For the text-containing cell, return its midpoint in (X, Y) coordinate format. 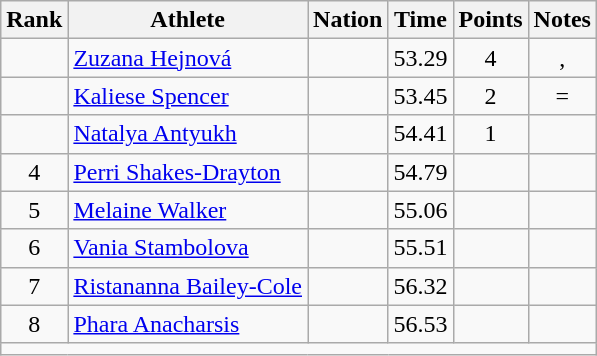
Perri Shakes-Drayton (188, 172)
Kaliese Spencer (188, 96)
= (562, 96)
53.29 (420, 58)
56.53 (420, 324)
Zuzana Hejnová (188, 58)
Ristananna Bailey-Cole (188, 286)
55.06 (420, 210)
Melaine Walker (188, 210)
8 (34, 324)
Athlete (188, 20)
1 (490, 134)
5 (34, 210)
Time (420, 20)
7 (34, 286)
54.79 (420, 172)
53.45 (420, 96)
Notes (562, 20)
Natalya Antyukh (188, 134)
55.51 (420, 248)
2 (490, 96)
56.32 (420, 286)
Nation (348, 20)
, (562, 58)
Rank (34, 20)
Phara Anacharsis (188, 324)
Points (490, 20)
6 (34, 248)
54.41 (420, 134)
Vania Stambolova (188, 248)
